Provide the [X, Y] coordinate of the cell's center where the given text is located.  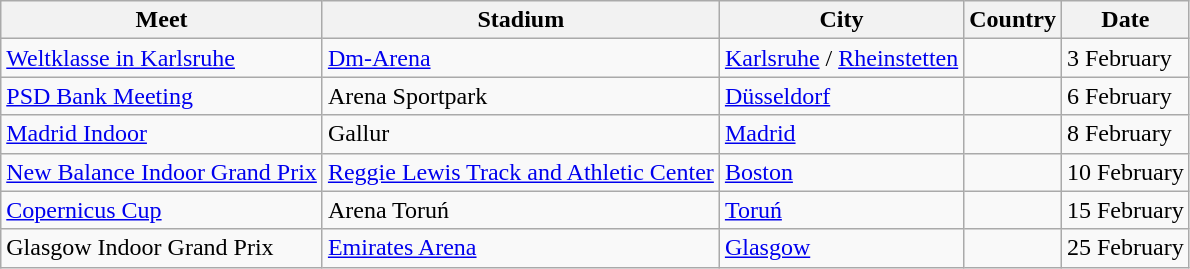
Reggie Lewis Track and Athletic Center [520, 172]
City [841, 20]
Weltklasse in Karlsruhe [162, 58]
25 February [1125, 248]
8 February [1125, 134]
Toruń [841, 210]
Arena Sportpark [520, 96]
Emirates Arena [520, 248]
Karlsruhe / Rheinstetten [841, 58]
Arena Toruń [520, 210]
Madrid Indoor [162, 134]
Glasgow Indoor Grand Prix [162, 248]
Meet [162, 20]
Dm-Arena [520, 58]
6 February [1125, 96]
Stadium [520, 20]
Boston [841, 172]
New Balance Indoor Grand Prix [162, 172]
10 February [1125, 172]
Country [1013, 20]
Madrid [841, 134]
Gallur [520, 134]
Glasgow [841, 248]
Copernicus Cup [162, 210]
Düsseldorf [841, 96]
Date [1125, 20]
15 February [1125, 210]
3 February [1125, 58]
PSD Bank Meeting [162, 96]
